Locate the cell with the specified text and output its (X, Y) center coordinate. 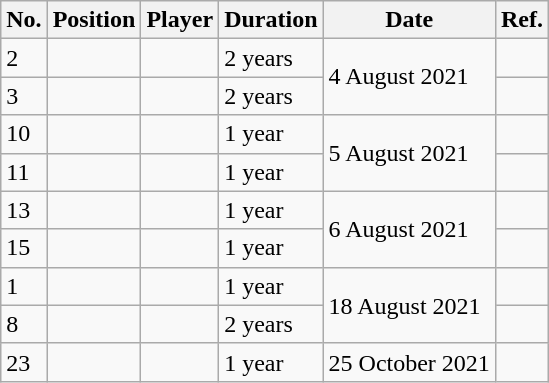
2 (24, 58)
Date (409, 20)
4 August 2021 (409, 77)
5 August 2021 (409, 153)
1 (24, 286)
Duration (271, 20)
Player (180, 20)
11 (24, 172)
No. (24, 20)
6 August 2021 (409, 229)
3 (24, 96)
8 (24, 324)
13 (24, 210)
Position (94, 20)
Ref. (522, 20)
25 October 2021 (409, 362)
15 (24, 248)
18 August 2021 (409, 305)
23 (24, 362)
10 (24, 134)
